Scan for the cell matching the given text and deliver its (X, Y) coordinate at center. 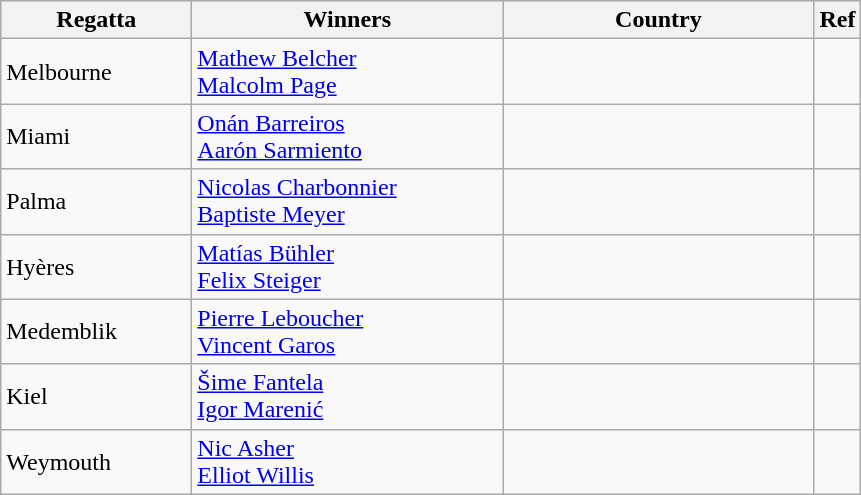
Nic AsherElliot Willis (348, 462)
Nicolas CharbonnierBaptiste Meyer (348, 202)
Regatta (96, 20)
Ref (838, 20)
Kiel (96, 396)
Mathew BelcherMalcolm Page (348, 72)
Pierre LeboucherVincent Garos (348, 332)
Melbourne (96, 72)
Šime FantelaIgor Marenić (348, 396)
Matías BühlerFelix Steiger (348, 266)
Miami (96, 136)
Medemblik (96, 332)
Hyères (96, 266)
Weymouth (96, 462)
Onán BarreirosAarón Sarmiento (348, 136)
Winners (348, 20)
Country (658, 20)
Palma (96, 202)
